Detect which cell encompasses the target text, then output its [x, y] center coordinate. 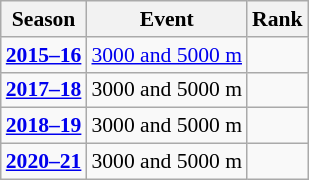
Rank [278, 19]
2017–18 [44, 90]
2020–21 [44, 162]
Event [166, 19]
2018–19 [44, 126]
Season [44, 19]
2015–16 [44, 55]
